Determine the [x, y] coordinate at the center of the cell enclosing the given text.  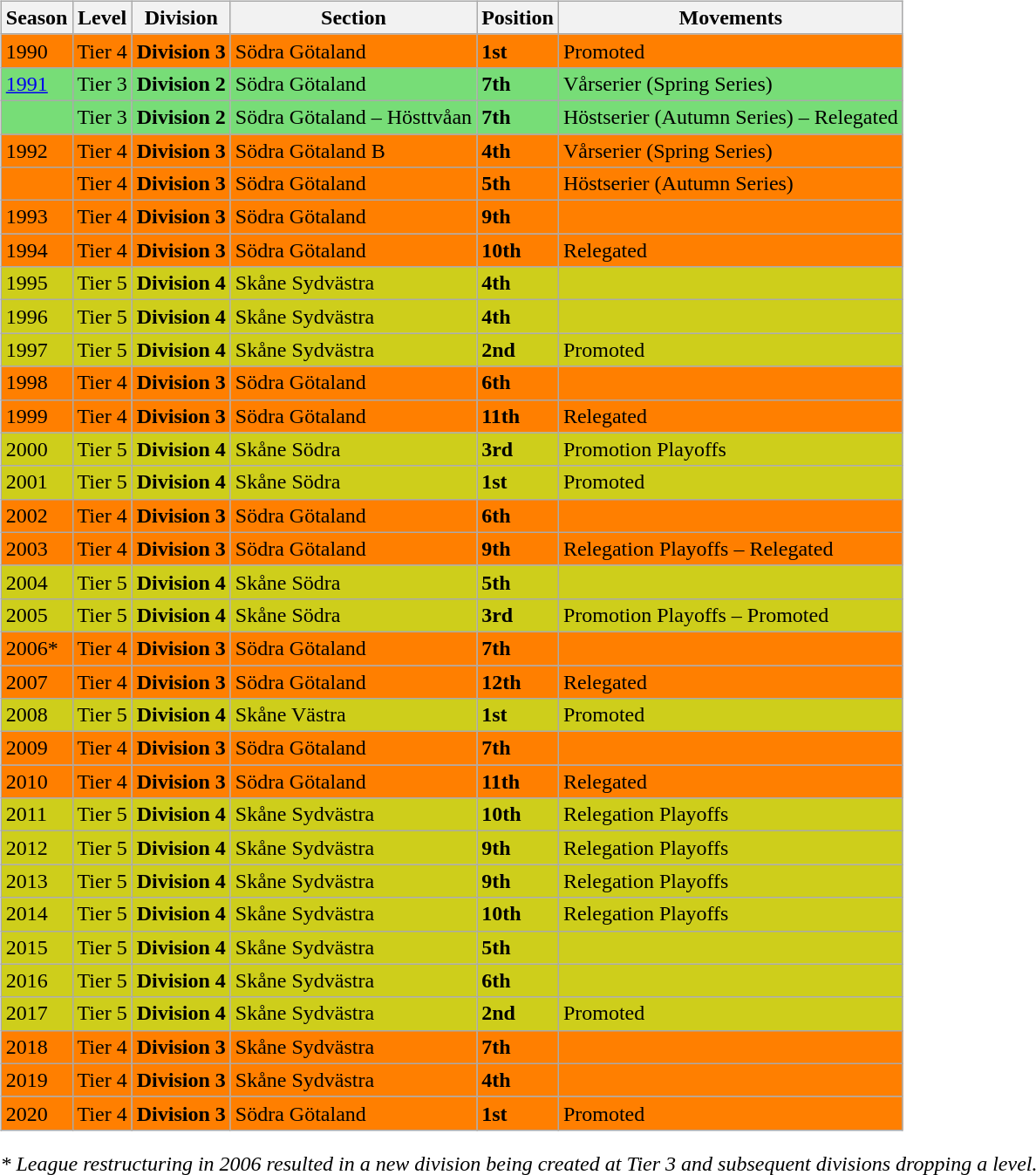
Section [353, 17]
2007 [37, 681]
Position [518, 17]
2002 [37, 516]
2015 [37, 947]
2003 [37, 549]
Höstserier (Autumn Series) – Relegated [731, 117]
2010 [37, 782]
2009 [37, 748]
1990 [37, 51]
Season [37, 17]
2005 [37, 615]
2019 [37, 1080]
1992 [37, 151]
2016 [37, 980]
Höstserier (Autumn Series) [731, 184]
Skåne Västra [353, 715]
2020 [37, 1113]
2011 [37, 815]
2004 [37, 582]
1997 [37, 350]
2013 [37, 881]
1993 [37, 217]
2000 [37, 449]
12th [518, 681]
2014 [37, 914]
1991 [37, 84]
2012 [37, 848]
Södra Götaland – Hösttvåan [353, 117]
Level [102, 17]
Movements [731, 17]
1998 [37, 383]
1999 [37, 416]
Relegation Playoffs – Relegated [731, 549]
Promotion Playoffs – Promoted [731, 615]
2001 [37, 482]
Promotion Playoffs [731, 449]
1995 [37, 284]
2006* [37, 648]
1996 [37, 317]
1994 [37, 250]
2008 [37, 715]
Södra Götaland B [353, 151]
2018 [37, 1047]
2017 [37, 1014]
Division [181, 17]
